Detect which cell encompasses the target text, then output its (X, Y) center coordinate. 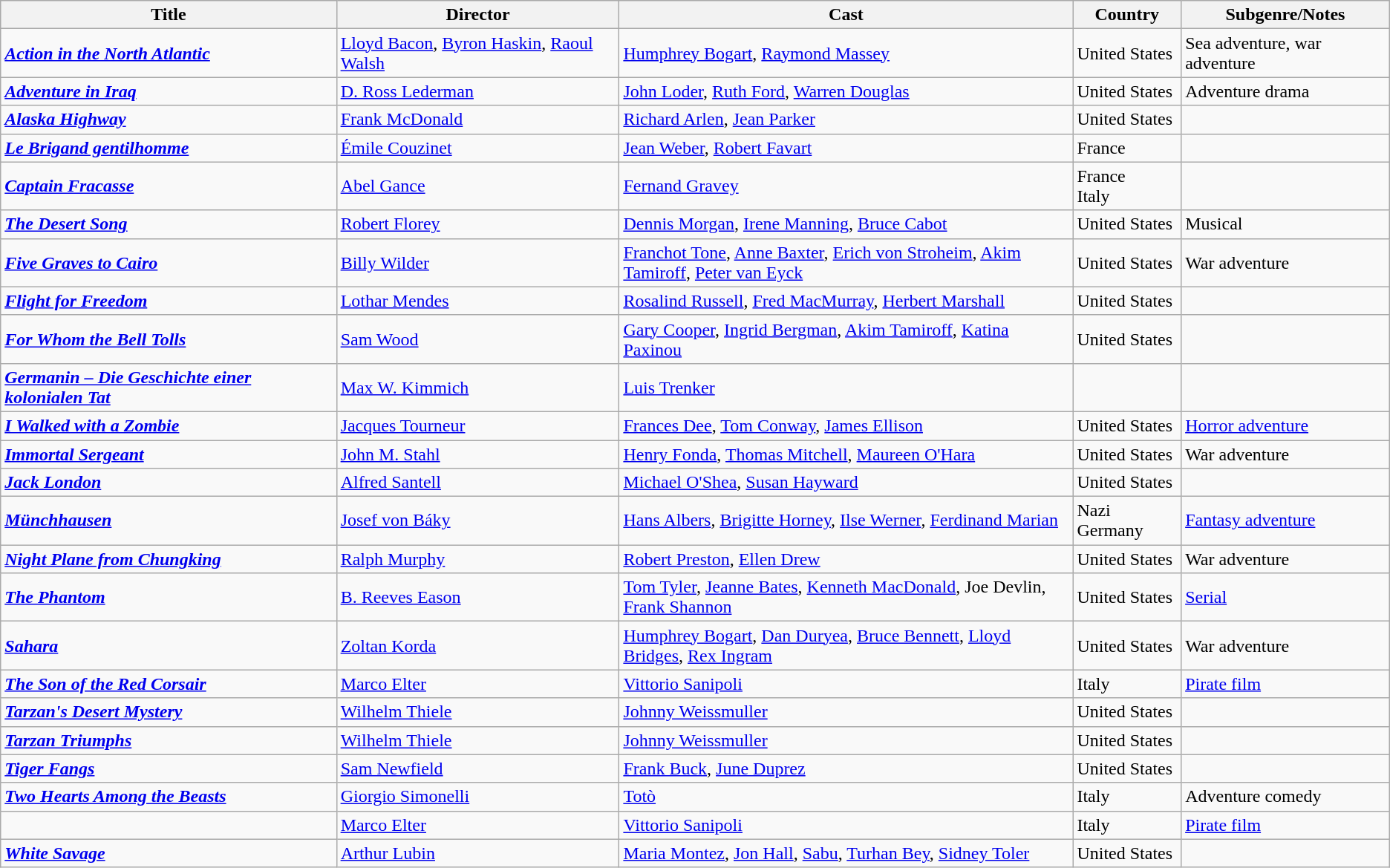
Maria Montez, Jon Hall, Sabu, Turhan Bey, Sidney Toler (846, 853)
Five Graves to Cairo (169, 263)
White Savage (169, 853)
Totò (846, 797)
Adventure comedy (1286, 797)
Nazi Germany (1127, 521)
Jacques Tourneur (478, 425)
Title (169, 15)
Frances Dee, Tom Conway, James Ellison (846, 425)
Tom Tyler, Jeanne Bates, Kenneth MacDonald, Joe Devlin, Frank Shannon (846, 597)
Alaska Highway (169, 120)
Lloyd Bacon, Byron Haskin, Raoul Walsh (478, 53)
John Loder, Ruth Ford, Warren Douglas (846, 91)
Immortal Sergeant (169, 454)
Franchot Tone, Anne Baxter, Erich von Stroheim, Akim Tamiroff, Peter van Eyck (846, 263)
Country (1127, 15)
Jean Weber, Robert Favart (846, 148)
Tarzan Triumphs (169, 740)
For Whom the Bell Tolls (169, 339)
Émile Couzinet (478, 148)
Luis Trenker (846, 388)
Zoltan Korda (478, 646)
Night Plane from Chungking (169, 559)
Le Brigand gentilhomme (169, 148)
Adventure drama (1286, 91)
Frank McDonald (478, 120)
France (1127, 148)
Cast (846, 15)
Alfred Santell (478, 483)
The Son of the Red Corsair (169, 684)
B. Reeves Eason (478, 597)
Sahara (169, 646)
Sam Newfield (478, 769)
Robert Florey (478, 224)
Richard Arlen, Jean Parker (846, 120)
Musical (1286, 224)
Fantasy adventure (1286, 521)
I Walked with a Zombie (169, 425)
Michael O'Shea, Susan Hayward (846, 483)
Giorgio Simonelli (478, 797)
Josef von Báky (478, 521)
Subgenre/Notes (1286, 15)
Abel Gance (478, 186)
Hans Albers, Brigitte Horney, Ilse Werner, Ferdinand Marian (846, 521)
Rosalind Russell, Fred MacMurray, Herbert Marshall (846, 301)
Tiger Fangs (169, 769)
Dennis Morgan, Irene Manning, Bruce Cabot (846, 224)
Lothar Mendes (478, 301)
Sea adventure, war adventure (1286, 53)
The Desert Song (169, 224)
Humphrey Bogart, Dan Duryea, Bruce Bennett, Lloyd Bridges, Rex Ingram (846, 646)
Action in the North Atlantic (169, 53)
Ralph Murphy (478, 559)
Frank Buck, June Duprez (846, 769)
Director (478, 15)
Fernand Gravey (846, 186)
The Phantom (169, 597)
Max W. Kimmich (478, 388)
Henry Fonda, Thomas Mitchell, Maureen O'Hara (846, 454)
Captain Fracasse (169, 186)
Humphrey Bogart, Raymond Massey (846, 53)
Arthur Lubin (478, 853)
Billy Wilder (478, 263)
Robert Preston, Ellen Drew (846, 559)
John M. Stahl (478, 454)
FranceItaly (1127, 186)
Münchhausen (169, 521)
Horror adventure (1286, 425)
Jack London (169, 483)
Gary Cooper, Ingrid Bergman, Akim Tamiroff, Katina Paxinou (846, 339)
D. Ross Lederman (478, 91)
Two Hearts Among the Beasts (169, 797)
Flight for Freedom (169, 301)
Adventure in Iraq (169, 91)
Germanin – Die Geschichte einer kolonialen Tat (169, 388)
Serial (1286, 597)
Sam Wood (478, 339)
Tarzan's Desert Mystery (169, 712)
